For the text-containing cell, return its midpoint in (X, Y) coordinate format. 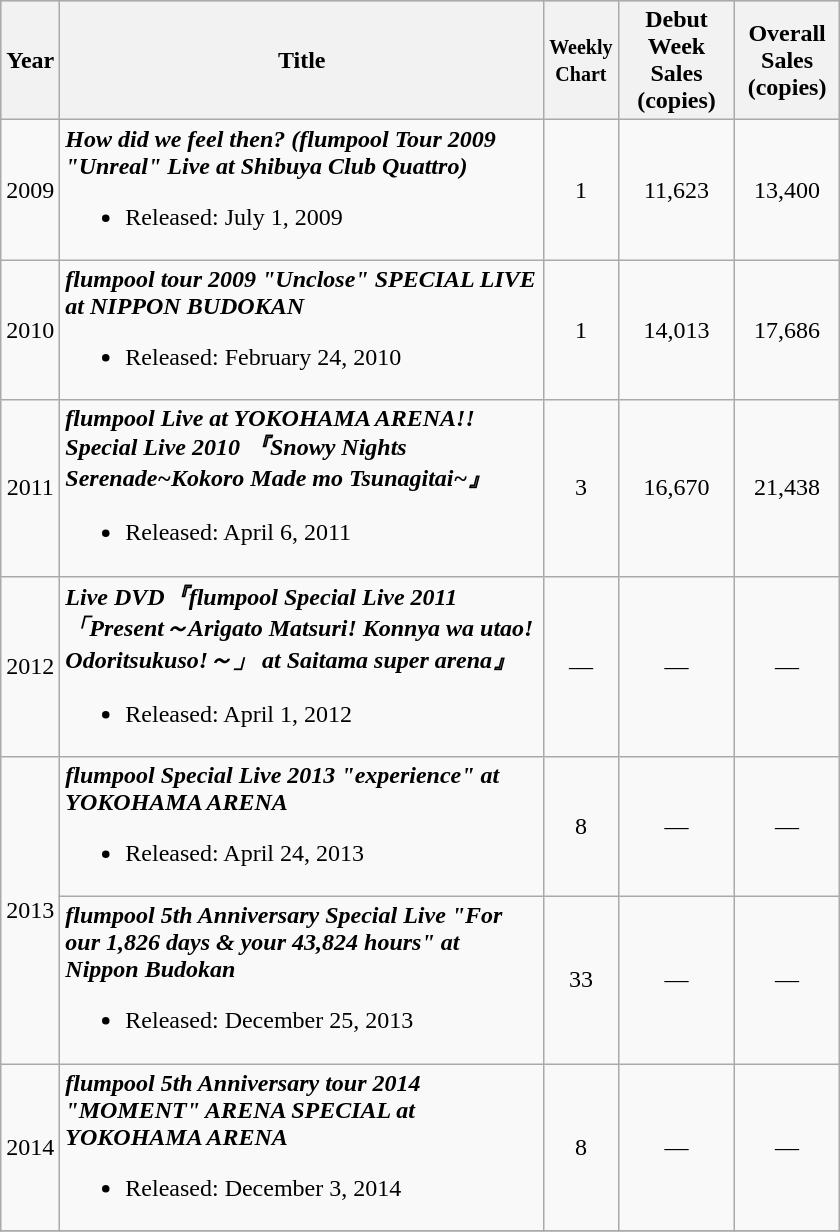
13,400 (787, 190)
2014 (30, 1148)
flumpool 5th Anniversary tour 2014 "MOMENT" ARENA SPECIAL at YOKOHAMA ARENAReleased: December 3, 2014 (302, 1148)
17,686 (787, 330)
How did we feel then? (flumpool Tour 2009 "Unreal" Live at Shibuya Club Quattro)Released: July 1, 2009 (302, 190)
flumpool 5th Anniversary Special Live "For our 1,826 days & your 43,824 hours" at Nippon BudokanReleased: December 25, 2013 (302, 980)
Overall Sales(copies) (787, 60)
2009 (30, 190)
2010 (30, 330)
16,670 (676, 488)
WeeklyChart (581, 60)
Debut Week Sales(copies) (676, 60)
3 (581, 488)
11,623 (676, 190)
flumpool Live at YOKOHAMA ARENA!! Special Live 2010 『Snowy Nights Serenade~Kokoro Made mo Tsunagitai~』Released: April 6, 2011 (302, 488)
14,013 (676, 330)
2011 (30, 488)
flumpool tour 2009 "Unclose" SPECIAL LIVE at NIPPON BUDOKANReleased: February 24, 2010 (302, 330)
21,438 (787, 488)
flumpool Special Live 2013 "experience" at YOKOHAMA ARENAReleased: April 24, 2013 (302, 827)
2013 (30, 910)
Title (302, 60)
2012 (30, 666)
Year (30, 60)
Live DVD『flumpool Special Live 2011「Present～Arigato Matsuri! Konnya wa utao! Odoritsukuso!～」 at Saitama super arena』Released: April 1, 2012 (302, 666)
33 (581, 980)
